Pinpoint the cell where the given text exists, returning its (x, y) midpoint coordinate. 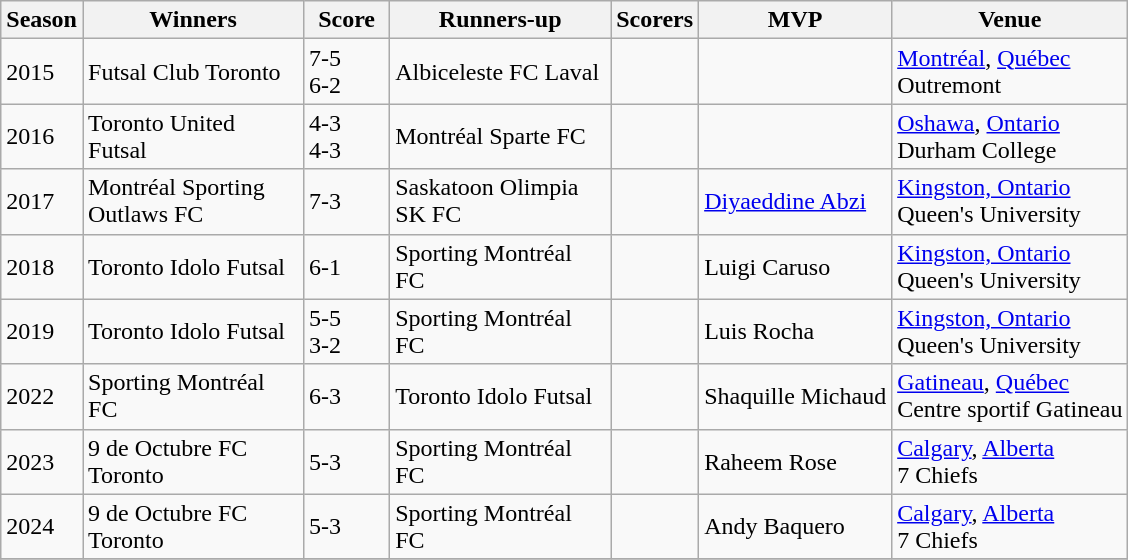
Luigi Caruso (796, 266)
5-5 3-2 (347, 332)
2018 (42, 266)
6-3 (347, 396)
Toronto United Futsal (192, 136)
Montréal Sporting Outlaws FC (192, 202)
4-34-3 (347, 136)
Saskatoon Olimpia SK FC (500, 202)
Andy Baquero (796, 526)
2015 (42, 72)
7-3 (347, 202)
Score (347, 20)
7-56-2 (347, 72)
Runners-up (500, 20)
Montréal, QuébecOutremont (1010, 72)
6-1 (347, 266)
2022 (42, 396)
2024 (42, 526)
2017 (42, 202)
Winners (192, 20)
Oshawa, OntarioDurham College (1010, 136)
Shaquille Michaud (796, 396)
Montréal Sparte FC (500, 136)
Raheem Rose (796, 462)
Futsal Club Toronto (192, 72)
Venue (1010, 20)
Diyaeddine Abzi (796, 202)
Gatineau, QuébecCentre sportif Gatineau (1010, 396)
Luis Rocha (796, 332)
Albiceleste FC Laval (500, 72)
2019 (42, 332)
MVP (796, 20)
2023 (42, 462)
2016 (42, 136)
Season (42, 20)
Scorers (655, 20)
